Search for the cell housing the specified text and yield its (X, Y) center coordinate. 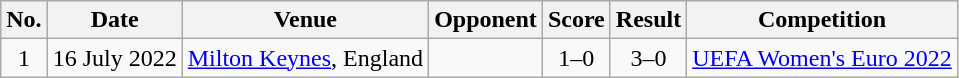
Competition (822, 20)
16 July 2022 (114, 58)
Opponent (486, 20)
1 (24, 58)
Milton Keynes, England (305, 58)
Venue (305, 20)
3–0 (648, 58)
Result (648, 20)
1–0 (576, 58)
No. (24, 20)
Score (576, 20)
UEFA Women's Euro 2022 (822, 58)
Date (114, 20)
